Detect which cell encompasses the target text, then output its [X, Y] center coordinate. 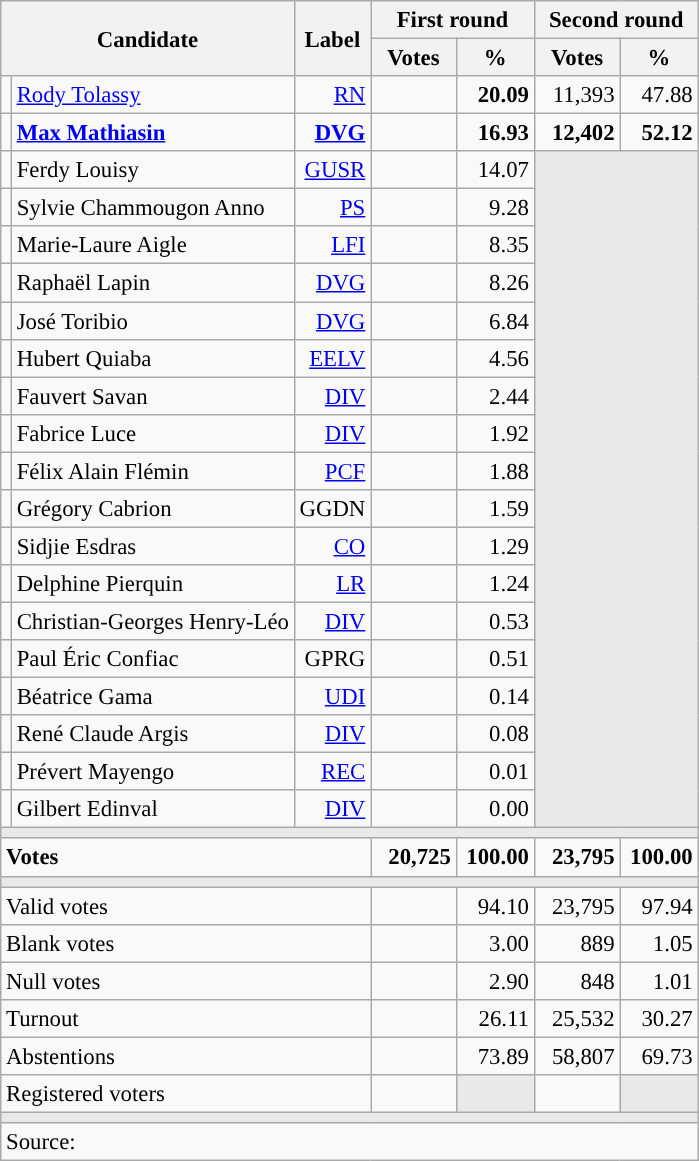
Béatrice Gama [152, 697]
97.94 [659, 906]
Fauvert Savan [152, 396]
1.92 [495, 433]
LFI [332, 245]
GUSR [332, 170]
Valid votes [186, 906]
1.29 [495, 546]
Turnout [186, 1019]
26.11 [495, 1019]
LR [332, 584]
Paul Éric Confiac [152, 659]
PS [332, 208]
4.56 [495, 358]
2.44 [495, 396]
Rody Tolassy [152, 95]
1.59 [495, 509]
848 [577, 981]
RN [332, 95]
GGDN [332, 509]
9.28 [495, 208]
30.27 [659, 1019]
Grégory Cabrion [152, 509]
Marie-Laure Aigle [152, 245]
0.51 [495, 659]
Null votes [186, 981]
1.24 [495, 584]
25,532 [577, 1019]
1.88 [495, 471]
8.26 [495, 283]
First round [453, 20]
0.14 [495, 697]
12,402 [577, 133]
Sidjie Esdras [152, 546]
Fabrice Luce [152, 433]
16.93 [495, 133]
PCF [332, 471]
6.84 [495, 321]
Source: [350, 1142]
GPRG [332, 659]
94.10 [495, 906]
Blank votes [186, 943]
Label [332, 38]
1.05 [659, 943]
Max Mathiasin [152, 133]
2.90 [495, 981]
Gilbert Edinval [152, 809]
Prévert Mayengo [152, 772]
Second round [616, 20]
Abstentions [186, 1056]
889 [577, 943]
20,725 [414, 858]
11,393 [577, 95]
3.00 [495, 943]
Sylvie Chammougon Anno [152, 208]
Ferdy Louisy [152, 170]
14.07 [495, 170]
0.01 [495, 772]
Registered voters [186, 1094]
José Toribio [152, 321]
Raphaël Lapin [152, 283]
58,807 [577, 1056]
0.00 [495, 809]
73.89 [495, 1056]
EELV [332, 358]
Félix Alain Flémin [152, 471]
8.35 [495, 245]
Hubert Quiaba [152, 358]
REC [332, 772]
0.08 [495, 734]
69.73 [659, 1056]
CO [332, 546]
0.53 [495, 621]
20.09 [495, 95]
Candidate [148, 38]
52.12 [659, 133]
UDI [332, 697]
47.88 [659, 95]
Christian-Georges Henry-Léo [152, 621]
René Claude Argis [152, 734]
1.01 [659, 981]
Delphine Pierquin [152, 584]
